Pinpoint the cell where the given text exists, returning its [x, y] midpoint coordinate. 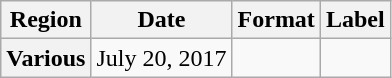
Format [276, 20]
July 20, 2017 [162, 58]
Label [355, 20]
Various [46, 58]
Date [162, 20]
Region [46, 20]
